Pinpoint the cell where the given text exists, returning its [x, y] midpoint coordinate. 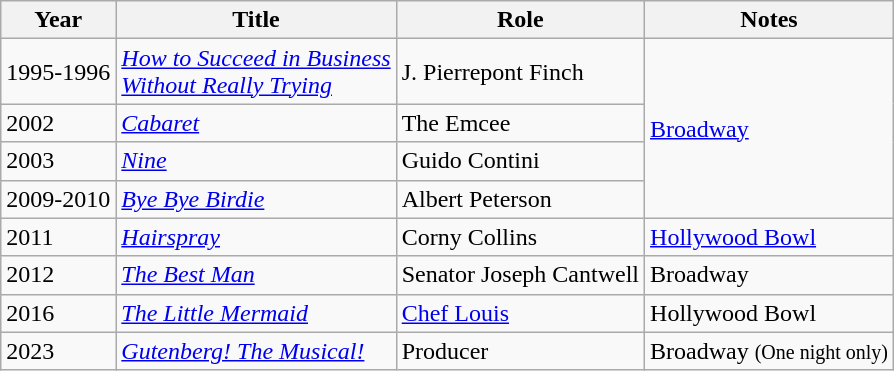
Nine [256, 161]
Title [256, 20]
Notes [770, 20]
Year [58, 20]
Albert Peterson [520, 199]
How to Succeed in BusinessWithout Really Trying [256, 72]
Hairspray [256, 237]
Chef Louis [520, 313]
Broadway (One night only) [770, 351]
Gutenberg! The Musical! [256, 351]
The Best Man [256, 275]
2002 [58, 123]
2023 [58, 351]
Senator Joseph Cantwell [520, 275]
Cabaret [256, 123]
2011 [58, 237]
2003 [58, 161]
2009-2010 [58, 199]
Role [520, 20]
J. Pierrepont Finch [520, 72]
Guido Contini [520, 161]
Producer [520, 351]
The Emcee [520, 123]
Corny Collins [520, 237]
2016 [58, 313]
Bye Bye Birdie [256, 199]
2012 [58, 275]
The Little Mermaid [256, 313]
1995-1996 [58, 72]
